Extract the (x, y) coordinate from the center of the cell holding the provided text.  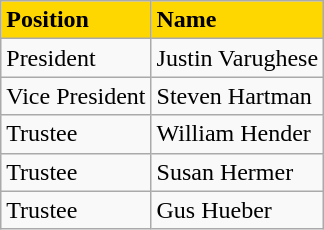
Susan Hermer (238, 172)
Position (76, 20)
Justin Varughese (238, 58)
President (76, 58)
Vice President (76, 96)
William Hender (238, 134)
Name (238, 20)
Steven Hartman (238, 96)
Gus Hueber (238, 210)
